For the text-containing cell, return its midpoint in (x, y) coordinate format. 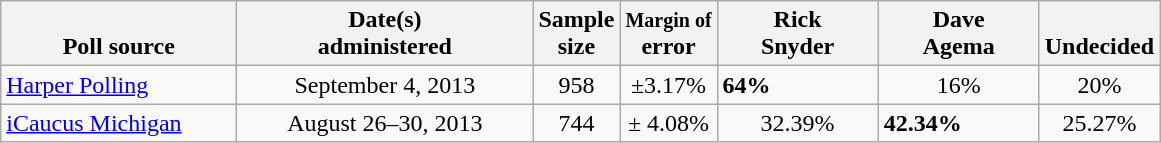
Harper Polling (119, 85)
744 (576, 123)
± 4.08% (668, 123)
64% (798, 85)
RickSnyder (798, 34)
August 26–30, 2013 (385, 123)
Date(s)administered (385, 34)
Margin oferror (668, 34)
DaveAgema (958, 34)
32.39% (798, 123)
Poll source (119, 34)
16% (958, 85)
42.34% (958, 123)
20% (1099, 85)
±3.17% (668, 85)
958 (576, 85)
25.27% (1099, 123)
Undecided (1099, 34)
Samplesize (576, 34)
iCaucus Michigan (119, 123)
September 4, 2013 (385, 85)
